Locate the cell with the specified text and output its [X, Y] center coordinate. 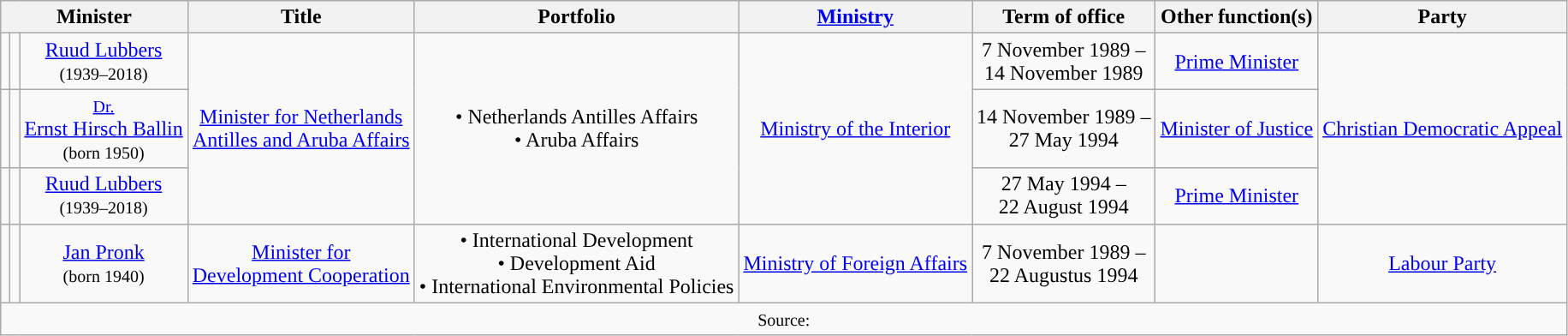
• International Development • Development Aid • International Environmental Policies [577, 263]
7 November 1989 – 22 Augustus 1994 [1064, 263]
Ministry of Foreign Affairs [856, 263]
Christian Democratic Appeal [1443, 129]
Title [301, 17]
14 November 1989 – 27 May 1994 [1064, 129]
Jan Pronk (born 1940) [104, 263]
Term of office [1064, 17]
Labour Party [1443, 263]
Minister of Justice [1237, 129]
Other function(s) [1237, 17]
Party [1443, 17]
Portfolio [577, 17]
Minister [94, 17]
7 November 1989 – 14 November 1989 [1064, 62]
• Netherlands Antilles Affairs • Aruba Affairs [577, 129]
Source: [784, 319]
Minister for Netherlands Antilles and Aruba Affairs [301, 129]
Dr. Ernst Hirsch Ballin (born 1950) [104, 129]
Ministry [856, 17]
Minister for Development Cooperation [301, 263]
27 May 1994 – 22 August 1994 [1064, 195]
Ministry of the Interior [856, 129]
